Detect which cell encompasses the target text, then output its (X, Y) center coordinate. 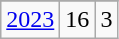
16 (78, 20)
3 (106, 20)
2023 (30, 20)
